Capture the cell that displays the provided text and extract its [X, Y] central coordinate. 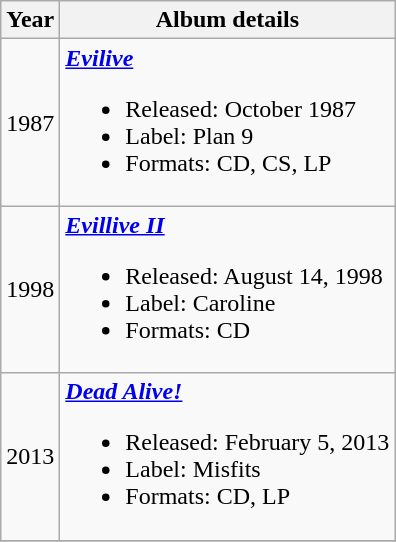
Album details [228, 20]
Dead Alive!Released: February 5, 2013Label: MisfitsFormats: CD, LP [228, 456]
Year [30, 20]
2013 [30, 456]
EviliveReleased: October 1987Label: Plan 9Formats: CD, CS, LP [228, 122]
1987 [30, 122]
Evillive IIReleased: August 14, 1998Label: CarolineFormats: CD [228, 290]
1998 [30, 290]
